Pinpoint the cell where the given text exists, returning its [X, Y] midpoint coordinate. 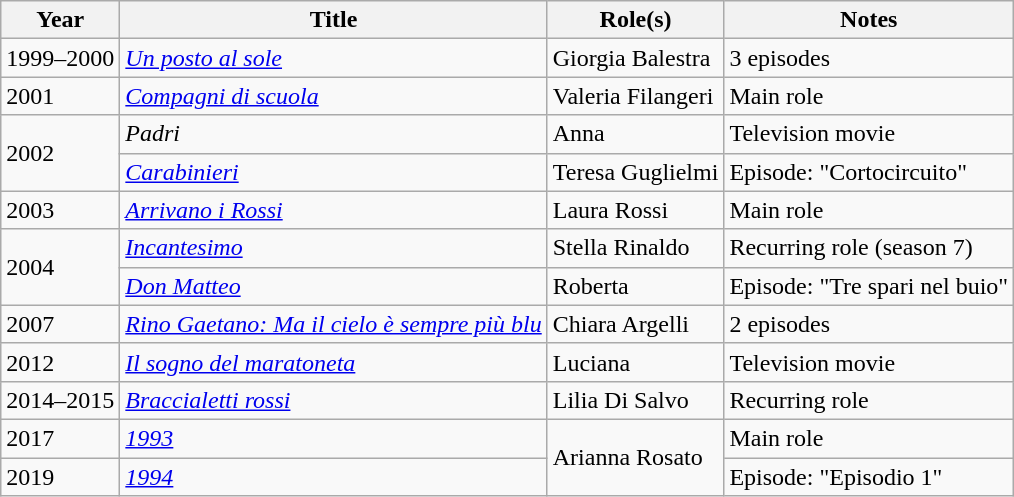
Title [334, 20]
1999–2000 [60, 58]
Giorgia Balestra [636, 58]
Padri [334, 134]
Anna [636, 134]
Incantesimo [334, 248]
Teresa Guglielmi [636, 172]
Luciana [636, 362]
2007 [60, 324]
Year [60, 20]
Carabinieri [334, 172]
Un posto al sole [334, 58]
2019 [60, 477]
Role(s) [636, 20]
2 episodes [869, 324]
2002 [60, 153]
Compagni di scuola [334, 96]
3 episodes [869, 58]
Il sogno del maratoneta [334, 362]
Notes [869, 20]
1993 [334, 438]
Chiara Argelli [636, 324]
1994 [334, 477]
2014–2015 [60, 400]
Episode: "Cortocircuito" [869, 172]
Recurring role [869, 400]
2003 [60, 210]
2004 [60, 267]
Episode: "Tre spari nel buio" [869, 286]
Valeria Filangeri [636, 96]
Arianna Rosato [636, 457]
Lilia Di Salvo [636, 400]
Laura Rossi [636, 210]
Episode: "Episodio 1" [869, 477]
Rino Gaetano: Ma il cielo è sempre più blu [334, 324]
2012 [60, 362]
2017 [60, 438]
Arrivano i Rossi [334, 210]
Recurring role (season 7) [869, 248]
Braccialetti rossi [334, 400]
Stella Rinaldo [636, 248]
Don Matteo [334, 286]
2001 [60, 96]
Roberta [636, 286]
